Capture the cell that displays the provided text and extract its [X, Y] central coordinate. 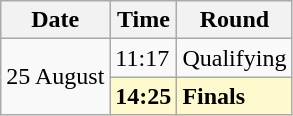
14:25 [144, 96]
11:17 [144, 58]
Round [234, 20]
Date [56, 20]
Qualifying [234, 58]
Finals [234, 96]
Time [144, 20]
25 August [56, 77]
